Scan for the cell matching the given text and deliver its [x, y] coordinate at center. 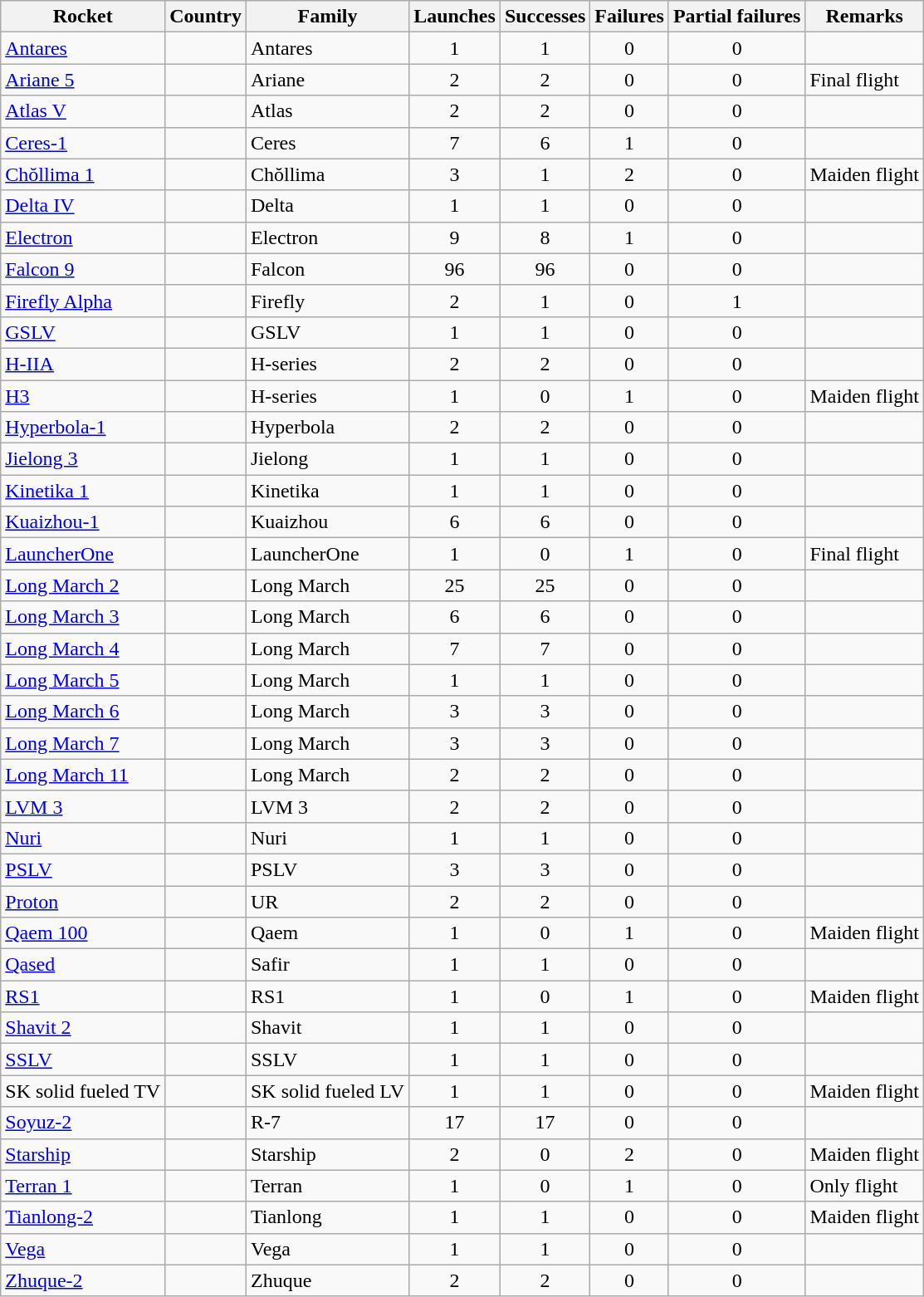
Proton [83, 901]
Tianlong-2 [83, 1217]
Qaem [327, 933]
SK solid fueled TV [83, 1091]
Shavit 2 [83, 1028]
Atlas V [83, 111]
Long March 6 [83, 712]
Jielong [327, 459]
Remarks [864, 17]
Ariane [327, 80]
Launches [455, 17]
Safir [327, 965]
Successes [545, 17]
Kinetika [327, 491]
Long March 11 [83, 775]
Delta IV [83, 206]
Tianlong [327, 1217]
Shavit [327, 1028]
SK solid fueled LV [327, 1091]
Qaem 100 [83, 933]
Soyuz-2 [83, 1123]
Long March 2 [83, 585]
Firefly [327, 301]
Ariane 5 [83, 80]
Partial failures [737, 17]
R-7 [327, 1123]
Hyperbola [327, 428]
Terran [327, 1186]
Terran 1 [83, 1186]
H-IIA [83, 364]
UR [327, 901]
8 [545, 237]
Ceres [327, 143]
Failures [629, 17]
H3 [83, 396]
Zhuque [327, 1280]
Chŏllima 1 [83, 174]
Jielong 3 [83, 459]
Long March 3 [83, 617]
Long March 5 [83, 680]
Kuaizhou-1 [83, 522]
Family [327, 17]
Long March 7 [83, 743]
Ceres-1 [83, 143]
Zhuque-2 [83, 1280]
Falcon 9 [83, 269]
Only flight [864, 1186]
Rocket [83, 17]
Country [206, 17]
Delta [327, 206]
Firefly Alpha [83, 301]
9 [455, 237]
Hyperbola-1 [83, 428]
Long March 4 [83, 648]
Kinetika 1 [83, 491]
Qased [83, 965]
Atlas [327, 111]
Kuaizhou [327, 522]
Chŏllima [327, 174]
Falcon [327, 269]
